Find where the given text appears and provide that cell's center as [X, Y] coordinate. 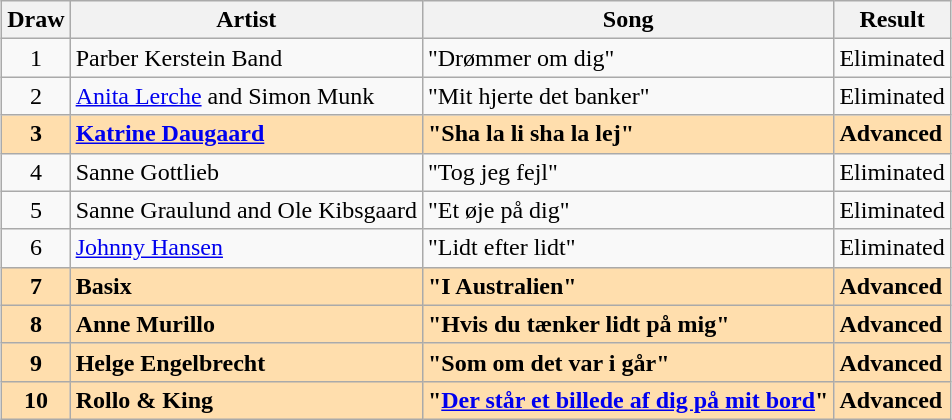
"Et øje på dig" [628, 210]
1 [36, 58]
"Mit hjerte det banker" [628, 96]
Helge Engelbrecht [246, 362]
Artist [246, 20]
"Som om det var i går" [628, 362]
Result [892, 20]
3 [36, 134]
"Der står et billede af dig på mit bord" [628, 400]
Anita Lerche and Simon Munk [246, 96]
"Sha la li sha la lej" [628, 134]
Katrine Daugaard [246, 134]
Song [628, 20]
4 [36, 172]
Sanne Gottlieb [246, 172]
"Hvis du tænker lidt på mig" [628, 324]
Draw [36, 20]
Johnny Hansen [246, 248]
5 [36, 210]
Rollo & King [246, 400]
9 [36, 362]
"I Australien" [628, 286]
"Tog jeg fejl" [628, 172]
"Lidt efter lidt" [628, 248]
10 [36, 400]
"Drømmer om dig" [628, 58]
6 [36, 248]
Anne Murillo [246, 324]
Basix [246, 286]
2 [36, 96]
Parber Kerstein Band [246, 58]
Sanne Graulund and Ole Kibsgaard [246, 210]
7 [36, 286]
8 [36, 324]
